From the cell containing the given text, extract its center point as [X, Y] coordinate. 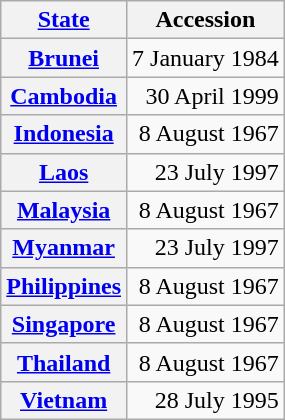
30 April 1999 [206, 96]
Accession [206, 20]
7 January 1984 [206, 58]
Myanmar [64, 248]
Indonesia [64, 134]
Vietnam [64, 400]
Singapore [64, 324]
Thailand [64, 362]
28 July 1995 [206, 400]
Laos [64, 172]
Philippines [64, 286]
Malaysia [64, 210]
State [64, 20]
Brunei [64, 58]
Cambodia [64, 96]
